Determine the (X, Y) coordinate at the center of the cell enclosing the given text.  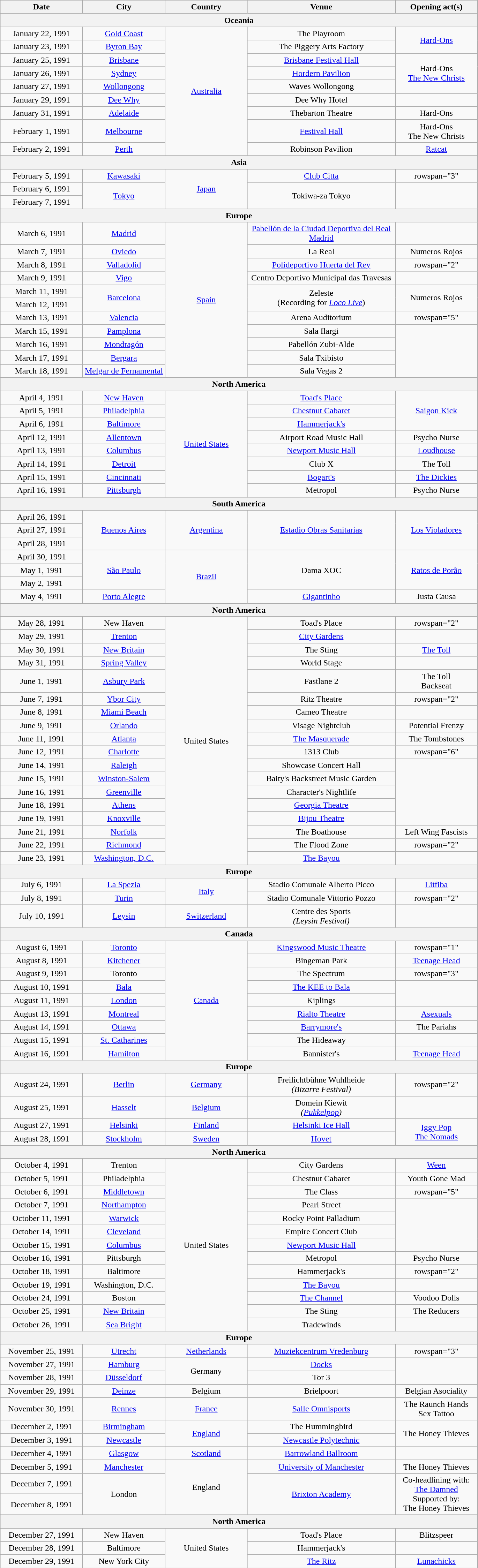
Sydney (124, 73)
December 5, 1991 (42, 1467)
Asia (239, 162)
La Spezia (124, 885)
March 18, 1991 (42, 371)
rowspan="6" (436, 752)
January 23, 1991 (42, 47)
October 14, 1991 (42, 1231)
Docks (321, 1364)
May 29, 1991 (42, 636)
August 14, 1991 (42, 1027)
La Real (321, 251)
Pearl Street (321, 1205)
February 5, 1991 (42, 175)
Raleigh (124, 765)
Robinson Pavilion (321, 149)
Pabellón Zubi-Alde (321, 344)
May 1, 1991 (42, 570)
Barcelona (124, 298)
Mondragón (124, 344)
Visage Nightclub (321, 725)
Sala Vegas 2 (321, 371)
Düsseldorf (124, 1378)
August 9, 1991 (42, 974)
December 8, 1991 (42, 1505)
Miami Beach (124, 712)
November 27, 1991 (42, 1364)
Oviedo (124, 251)
August 10, 1991 (42, 987)
April 30, 1991 (42, 557)
Sala Txibisto (321, 357)
June 9, 1991 (42, 725)
Warwick (124, 1218)
Allentown (124, 437)
January 26, 1991 (42, 73)
April 4, 1991 (42, 397)
Asbury Park (124, 681)
March 12, 1991 (42, 304)
City (124, 7)
The Hummingbird (321, 1427)
June 23, 1991 (42, 858)
December 3, 1991 (42, 1440)
Argentina (206, 530)
Madrid (124, 234)
July 8, 1991 (42, 898)
Voodoo Dolls (436, 1298)
Greenville (124, 792)
Muziekcentrum Vredenburg (321, 1351)
Bijou Theatre (321, 818)
November 29, 1991 (42, 1391)
Dee Why Hotel (321, 100)
Club X (321, 464)
Kiplings (321, 1000)
Youth Gone Mad (436, 1178)
June 15, 1991 (42, 778)
Italy (206, 891)
The Piggery Arts Factory (321, 47)
April 6, 1991 (42, 424)
March 17, 1991 (42, 357)
Barrymore's (321, 1027)
Ween (436, 1165)
rowspan="1" (436, 947)
The Ritz (321, 1561)
Byron Bay (124, 47)
Charlotte (124, 752)
Valencia (124, 318)
May 4, 1991 (42, 596)
April 13, 1991 (42, 451)
February 1, 1991 (42, 131)
Adelaide (124, 113)
November 25, 1991 (42, 1351)
Glasgow (124, 1453)
Saigon Kick (436, 410)
July 10, 1991 (42, 916)
Norfolk (124, 832)
Airport Road Music Hall (321, 437)
Netherlands (206, 1351)
December 2, 1991 (42, 1427)
Bergara (124, 357)
Baity's Backstreet Music Garden (321, 778)
October 18, 1991 (42, 1271)
December 27, 1991 (42, 1535)
Thebarton Theatre (321, 113)
August 11, 1991 (42, 1000)
World Stage (321, 663)
Litfiba (436, 885)
Berlin (124, 1085)
Estadio Obras Sanitarias (321, 530)
Empire Concert Club (321, 1231)
Melgar de Fernamental (124, 371)
August 28, 1991 (42, 1139)
Justa Causa (436, 596)
August 16, 1991 (42, 1054)
Newcastle Polytechnic (321, 1440)
October 4, 1991 (42, 1165)
October 16, 1991 (42, 1258)
Date (42, 7)
Ritz Theatre (321, 699)
Sea Bright (124, 1325)
August 25, 1991 (42, 1108)
Brazil (206, 576)
December 28, 1991 (42, 1548)
Ratcat (436, 149)
March 13, 1991 (42, 318)
Atlanta (124, 739)
January 29, 1991 (42, 100)
December 29, 1991 (42, 1561)
Tokiwa-za Tokyo (321, 196)
June 8, 1991 (42, 712)
February 6, 1991 (42, 189)
January 22, 1991 (42, 33)
Domein Kiewit(Pukkelpop) (321, 1108)
April 12, 1991 (42, 437)
Dama XOC (321, 570)
March 16, 1991 (42, 344)
October 25, 1991 (42, 1311)
The Boathouse (321, 832)
Stadio Comunale Vittorio Pozzo (321, 898)
May 2, 1991 (42, 583)
April 16, 1991 (42, 490)
Leysin (124, 916)
Tor 3 (321, 1378)
April 28, 1991 (42, 543)
Oceania (239, 20)
Pabellón de la Ciudad Deportiva del Real Madrid (321, 234)
October 15, 1991 (42, 1245)
The Tombstones (436, 739)
The Pariahs (436, 1027)
Country (206, 7)
Belgian Asociality (436, 1391)
Helsinki (124, 1125)
Winston-Salem (124, 778)
Scotland (206, 1453)
Bannister's (321, 1054)
Perth (124, 149)
October 24, 1991 (42, 1298)
The Hideaway (321, 1040)
April 26, 1991 (42, 517)
November 30, 1991 (42, 1409)
Spring Valley (124, 663)
Character's Nightlife (321, 792)
April 14, 1991 (42, 464)
The Channel (321, 1298)
The Masquerade (321, 739)
October 5, 1991 (42, 1178)
Buenos Aires (124, 530)
November 28, 1991 (42, 1378)
Hovet (321, 1139)
Boston (124, 1298)
July 6, 1991 (42, 885)
March 9, 1991 (42, 278)
March 7, 1991 (42, 251)
Pamplona (124, 331)
June 12, 1991 (42, 752)
May 30, 1991 (42, 650)
Tokyo (124, 196)
June 19, 1991 (42, 818)
December 7, 1991 (42, 1484)
Kingswood Music Theatre (321, 947)
August 6, 1991 (42, 947)
April 27, 1991 (42, 530)
March 11, 1991 (42, 291)
The Playroom (321, 33)
Orlando (124, 725)
August 8, 1991 (42, 960)
June 18, 1991 (42, 805)
Sweden (206, 1139)
March 6, 1991 (42, 234)
Potential Frenzy (436, 725)
The Spectrum (321, 974)
Montreal (124, 1013)
February 2, 1991 (42, 149)
Rialto Theatre (321, 1013)
October 19, 1991 (42, 1284)
Brixton Academy (321, 1494)
October 11, 1991 (42, 1218)
Detroit (124, 464)
May 28, 1991 (42, 623)
Tradewinds (321, 1325)
Cincinnati (124, 477)
The Class (321, 1192)
The Flood Zone (321, 845)
Newcastle (124, 1440)
The Raunch HandsSex Tattoo (436, 1409)
Ybor City (124, 699)
Dee Why (124, 100)
Porto Alegre (124, 596)
Valladolid (124, 265)
March 15, 1991 (42, 331)
Salle Omnisports (321, 1409)
May 31, 1991 (42, 663)
Middletown (124, 1192)
Stockholm (124, 1139)
January 27, 1991 (42, 86)
Club Citta (321, 175)
São Paulo (124, 570)
Waves Wollongong (321, 86)
France (206, 1409)
Knoxville (124, 818)
The Dickies (436, 477)
Brielpoort (321, 1391)
Bala (124, 987)
August 24, 1991 (42, 1085)
Zeleste(Recording for Loco Live) (321, 298)
Helsinki Ice Hall (321, 1125)
Centro Deportivo Municipal das Travesas (321, 278)
Kawasaki (124, 175)
Los Violadores (436, 530)
June 11, 1991 (42, 739)
South America (239, 504)
Melbourne (124, 131)
April 15, 1991 (42, 477)
Utrecht (124, 1351)
Polideportivo Huerta del Rey (321, 265)
August 15, 1991 (42, 1040)
Wollongong (124, 86)
Brisbane Festival Hall (321, 60)
University of Manchester (321, 1467)
Lunachicks (436, 1561)
Loudhouse (436, 451)
February 7, 1991 (42, 202)
Hasselt (124, 1108)
Ratos de Porão (436, 570)
Blitzspeer (436, 1535)
Sala Ilargi (321, 331)
Freilichtbühne Wuhlheide(Bizarre Festival) (321, 1085)
June 21, 1991 (42, 832)
Hamburg (124, 1364)
Bingeman Park (321, 960)
Japan (206, 189)
The KEE to Bala (321, 987)
Arena Auditorium (321, 318)
Stadio Comunale Alberto Picco (321, 885)
Birmingham (124, 1427)
Rocky Point Palladium (321, 1218)
Gigantinho (321, 596)
Rennes (124, 1409)
August 27, 1991 (42, 1125)
Barrowland Ballroom (321, 1453)
April 5, 1991 (42, 411)
New York City (124, 1561)
Deinze (124, 1391)
Asexuals (436, 1013)
October 6, 1991 (42, 1192)
Georgia Theatre (321, 805)
Festival Hall (321, 131)
January 25, 1991 (42, 60)
Hordern Pavilion (321, 73)
Turin (124, 898)
Ottawa (124, 1027)
Cleveland (124, 1231)
Athens (124, 805)
October 26, 1991 (42, 1325)
Switzerland (206, 916)
June 16, 1991 (42, 792)
Vigo (124, 278)
Cameo Theatre (321, 712)
Opening act(s) (436, 7)
Spain (206, 300)
December 4, 1991 (42, 1453)
August 13, 1991 (42, 1013)
The Reducers (436, 1311)
Co-headlining with:The DamnedSupported by:The Honey Thieves (436, 1494)
Richmond (124, 845)
Left Wing Fascists (436, 832)
Brisbane (124, 60)
Hamilton (124, 1054)
Fastlane 2 (321, 681)
June 1, 1991 (42, 681)
June 7, 1991 (42, 699)
Iggy PopThe Nomads (436, 1132)
The TollBackseat (436, 681)
Centre des Sports(Leysin Festival) (321, 916)
Manchester (124, 1467)
Bogart's (321, 477)
March 8, 1991 (42, 265)
Australia (206, 91)
Showcase Concert Hall (321, 765)
Gold Coast (124, 33)
January 31, 1991 (42, 113)
June 22, 1991 (42, 845)
Kitchener (124, 960)
1313 Club (321, 752)
Venue (321, 7)
Northampton (124, 1205)
June 14, 1991 (42, 765)
St. Catharines (124, 1040)
October 7, 1991 (42, 1205)
Finland (206, 1125)
